Detect which cell encompasses the target text, then output its [X, Y] center coordinate. 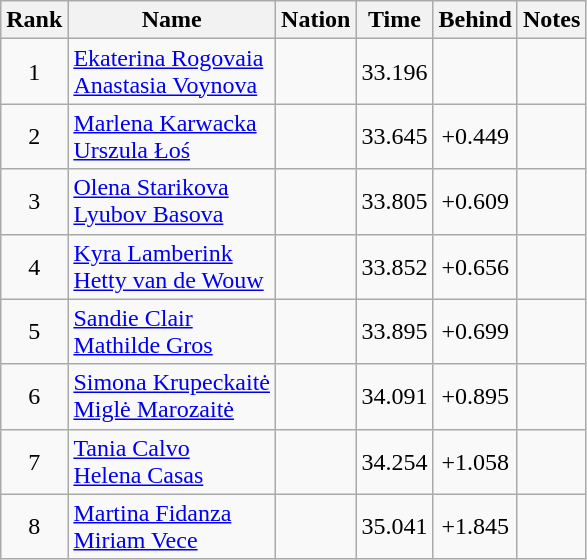
+0.609 [475, 202]
Olena StarikovaLyubov Basova [172, 202]
33.805 [394, 202]
Time [394, 20]
Martina FidanzaMiriam Vece [172, 526]
7 [34, 462]
33.852 [394, 266]
+1.845 [475, 526]
4 [34, 266]
35.041 [394, 526]
+0.449 [475, 136]
Simona KrupeckaitėMiglė Marozaitė [172, 396]
Kyra LamberinkHetty van de Wouw [172, 266]
1 [34, 72]
6 [34, 396]
Sandie ClairMathilde Gros [172, 332]
Marlena KarwackaUrszula Łoś [172, 136]
Behind [475, 20]
Nation [316, 20]
+0.895 [475, 396]
33.645 [394, 136]
Notes [551, 20]
Name [172, 20]
33.895 [394, 332]
Ekaterina RogovaiaAnastasia Voynova [172, 72]
33.196 [394, 72]
8 [34, 526]
+0.699 [475, 332]
34.091 [394, 396]
34.254 [394, 462]
+1.058 [475, 462]
+0.656 [475, 266]
3 [34, 202]
2 [34, 136]
Tania CalvoHelena Casas [172, 462]
5 [34, 332]
Rank [34, 20]
